For the text-containing cell, return its midpoint in (X, Y) coordinate format. 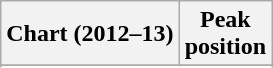
Chart (2012–13) (90, 34)
Peakposition (225, 34)
